Extract the (x, y) coordinate from the center of the cell holding the provided text.  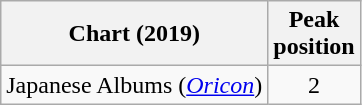
Japanese Albums (Oricon) (134, 85)
2 (314, 85)
Chart (2019) (134, 34)
Peakposition (314, 34)
